Find where the given text appears and provide that cell's center as (X, Y) coordinate. 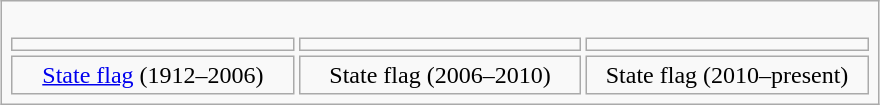
State flag (1912–2006) State flag (2006–2010) State flag (2010–present) (440, 53)
State flag (1912–2006) (154, 75)
State flag (2006–2010) (440, 75)
State flag (2010–present) (728, 75)
